Search for the cell housing the specified text and yield its (X, Y) center coordinate. 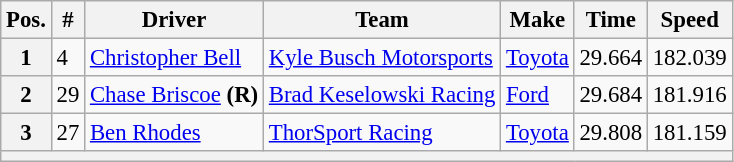
ThorSport Racing (382, 133)
27 (68, 133)
29.684 (610, 95)
3 (26, 133)
Ford (538, 95)
Pos. (26, 20)
Make (538, 20)
Speed (690, 20)
Time (610, 20)
1 (26, 58)
Team (382, 20)
182.039 (690, 58)
29.808 (610, 133)
4 (68, 58)
Brad Keselowski Racing (382, 95)
Kyle Busch Motorsports (382, 58)
181.159 (690, 133)
Christopher Bell (174, 58)
Driver (174, 20)
# (68, 20)
2 (26, 95)
29 (68, 95)
29.664 (610, 58)
Ben Rhodes (174, 133)
Chase Briscoe (R) (174, 95)
181.916 (690, 95)
